Scan for the cell matching the given text and deliver its (x, y) coordinate at center. 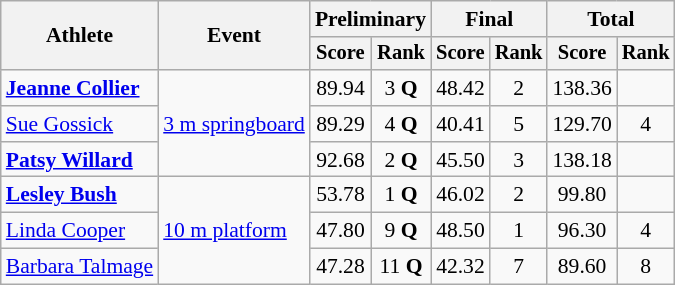
Total (610, 19)
Linda Cooper (80, 231)
129.70 (582, 124)
40.41 (460, 124)
99.80 (582, 195)
Athlete (80, 36)
10 m platform (234, 230)
2 Q (401, 160)
92.68 (340, 160)
89.60 (582, 267)
Barbara Talmage (80, 267)
42.32 (460, 267)
3 (519, 160)
45.50 (460, 160)
46.02 (460, 195)
7 (519, 267)
89.94 (340, 88)
11 Q (401, 267)
Patsy Willard (80, 160)
138.18 (582, 160)
3 m springboard (234, 124)
1 (519, 231)
96.30 (582, 231)
Preliminary (370, 19)
Event (234, 36)
9 Q (401, 231)
Lesley Bush (80, 195)
4 Q (401, 124)
5 (519, 124)
8 (646, 267)
53.78 (340, 195)
Sue Gossick (80, 124)
Jeanne Collier (80, 88)
138.36 (582, 88)
48.42 (460, 88)
47.28 (340, 267)
48.50 (460, 231)
Final (489, 19)
89.29 (340, 124)
1 Q (401, 195)
3 Q (401, 88)
47.80 (340, 231)
